Return [X, Y] of the center of cell containing provided text 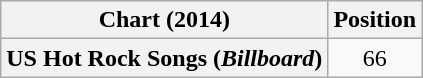
Chart (2014) [164, 20]
US Hot Rock Songs (Billboard) [164, 58]
66 [375, 58]
Position [375, 20]
